Extract the (x, y) coordinate from the center of the cell holding the provided text.  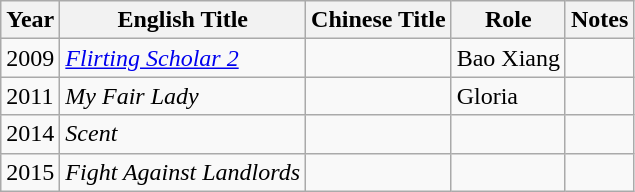
2014 (30, 134)
Scent (183, 134)
Role (508, 20)
2009 (30, 58)
2015 (30, 172)
Fight Against Landlords (183, 172)
English Title (183, 20)
Chinese Title (379, 20)
Notes (599, 20)
Year (30, 20)
2011 (30, 96)
My Fair Lady (183, 96)
Bao Xiang (508, 58)
Flirting Scholar 2 (183, 58)
Gloria (508, 96)
